Return [X, Y] of the center of cell containing provided text 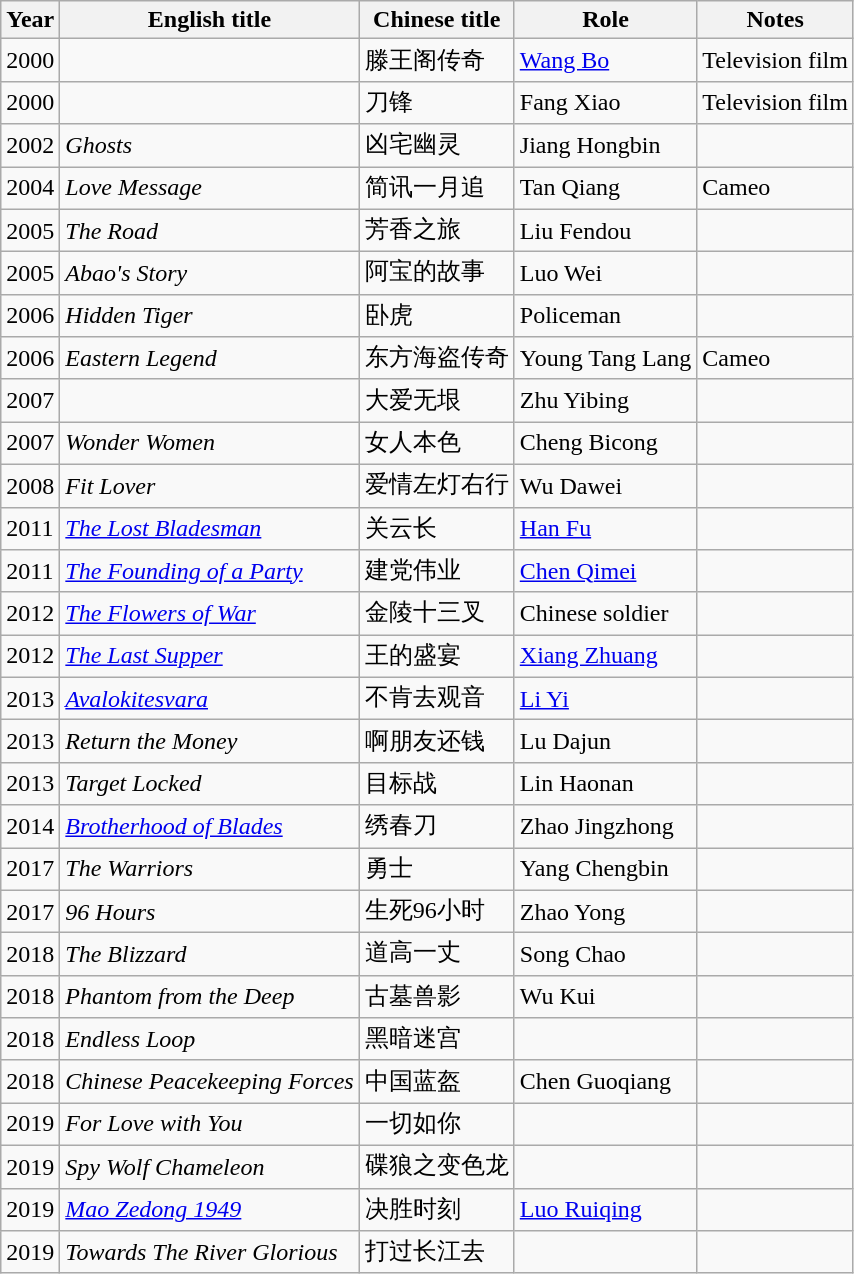
Role [606, 20]
Zhao Jingzhong [606, 826]
Phantom from the Deep [210, 996]
Chen Qimei [606, 572]
Towards The River Glorious [210, 1252]
The Founding of a Party [210, 572]
勇士 [436, 870]
大爱无垠 [436, 400]
Eastern Legend [210, 358]
卧虎 [436, 316]
Jiang Hongbin [606, 146]
Target Locked [210, 784]
目标战 [436, 784]
Fang Xiao [606, 102]
滕王阁传奇 [436, 60]
Chinese title [436, 20]
一切如你 [436, 1124]
Hidden Tiger [210, 316]
女人本色 [436, 444]
Abao's Story [210, 274]
王的盛宴 [436, 656]
Tan Qiang [606, 188]
Wu Kui [606, 996]
道高一丈 [436, 954]
黑暗迷宫 [436, 1040]
Luo Wei [606, 274]
Ghosts [210, 146]
古墓兽影 [436, 996]
刀锋 [436, 102]
2008 [30, 486]
爱情左灯右行 [436, 486]
生死96小时 [436, 912]
Song Chao [606, 954]
The Lost Bladesman [210, 528]
Wang Bo [606, 60]
Liu Fendou [606, 230]
Zhao Yong [606, 912]
For Love with You [210, 1124]
Wonder Women [210, 444]
不肯去观音 [436, 698]
2002 [30, 146]
Return the Money [210, 742]
Endless Loop [210, 1040]
Han Fu [606, 528]
Yang Chengbin [606, 870]
Chinese soldier [606, 614]
中国蓝盔 [436, 1082]
决胜时刻 [436, 1210]
Notes [776, 20]
Brotherhood of Blades [210, 826]
建党伟业 [436, 572]
Luo Ruiqing [606, 1210]
Year [30, 20]
Chen Guoqiang [606, 1082]
啊朋友还钱 [436, 742]
凶宅幽灵 [436, 146]
Xiang Zhuang [606, 656]
The Last Supper [210, 656]
Chinese Peacekeeping Forces [210, 1082]
打过长江去 [436, 1252]
The Flowers of War [210, 614]
Avalokitesvara [210, 698]
Fit Lover [210, 486]
关云长 [436, 528]
阿宝的故事 [436, 274]
绣春刀 [436, 826]
芳香之旅 [436, 230]
Young Tang Lang [606, 358]
Zhu Yibing [606, 400]
简讯一月追 [436, 188]
Wu Dawei [606, 486]
The Road [210, 230]
Policeman [606, 316]
东方海盗传奇 [436, 358]
Li Yi [606, 698]
English title [210, 20]
2004 [30, 188]
Mao Zedong 1949 [210, 1210]
Love Message [210, 188]
碟狼之变色龙 [436, 1166]
The Blizzard [210, 954]
Lin Haonan [606, 784]
Cheng Bicong [606, 444]
金陵十三叉 [436, 614]
The Warriors [210, 870]
Lu Dajun [606, 742]
2014 [30, 826]
96 Hours [210, 912]
Spy Wolf Chameleon [210, 1166]
